Pinpoint the cell where the given text exists, returning its (X, Y) midpoint coordinate. 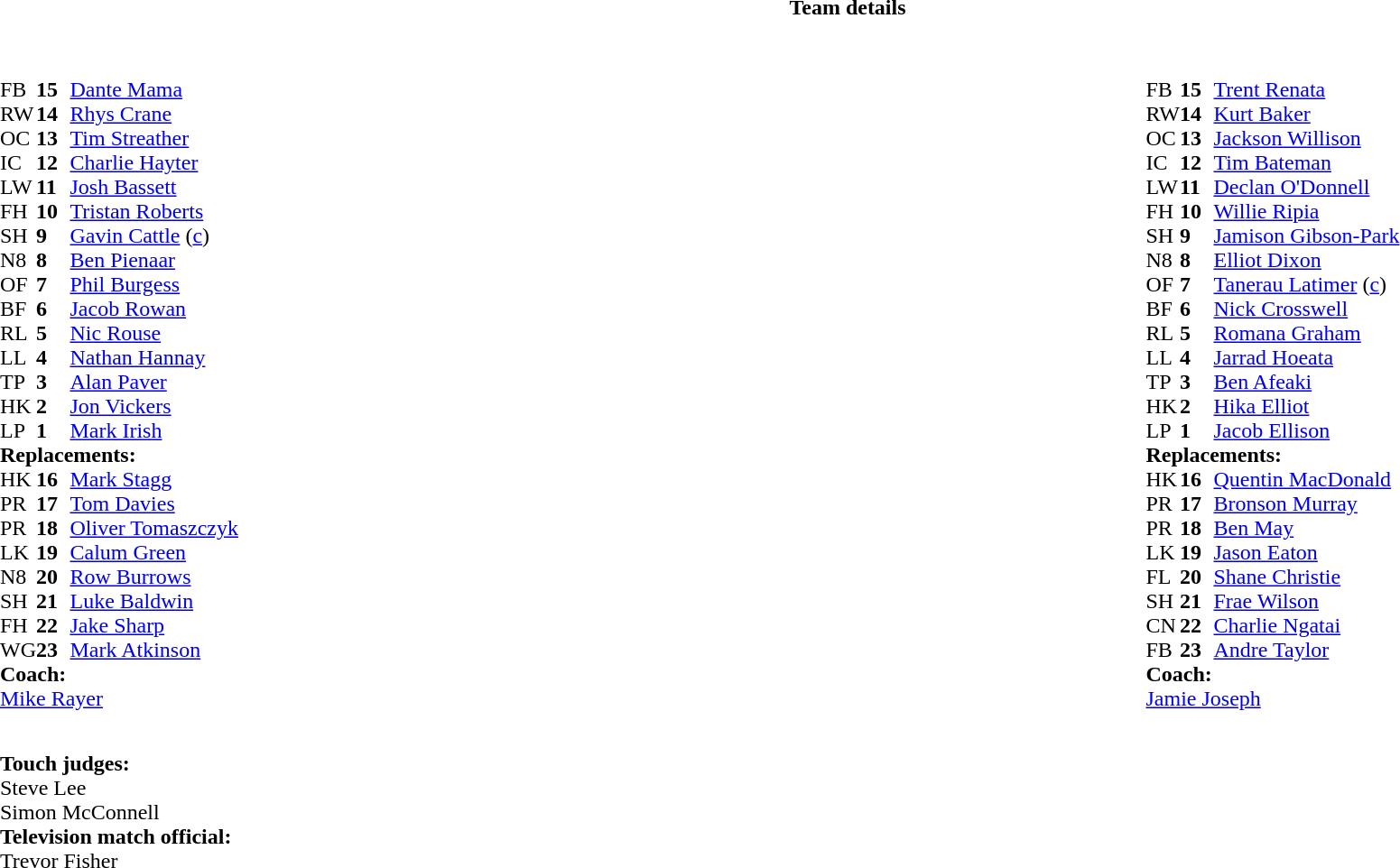
Row Burrows (153, 577)
Tim Streather (153, 139)
Dante Mama (153, 90)
Charlie Hayter (153, 162)
Shane Christie (1306, 577)
Mark Irish (153, 431)
Luke Baldwin (153, 601)
Tristan Roberts (153, 211)
Declan O'Donnell (1306, 188)
Alan Paver (153, 383)
Mike Rayer (119, 698)
Ben Afeaki (1306, 383)
Elliot Dixon (1306, 260)
Andre Taylor (1306, 650)
Jon Vickers (153, 406)
Hika Elliot (1306, 406)
Rhys Crane (153, 114)
Jamison Gibson-Park (1306, 236)
Jason Eaton (1306, 552)
Jamie Joseph (1273, 698)
Frae Wilson (1306, 601)
Tim Bateman (1306, 162)
Jake Sharp (153, 626)
Jacob Rowan (153, 309)
Ben May (1306, 529)
Phil Burgess (153, 285)
FL (1163, 577)
Romana Graham (1306, 334)
Calum Green (153, 552)
WG (18, 650)
Tom Davies (153, 503)
Kurt Baker (1306, 114)
CN (1163, 626)
Nic Rouse (153, 334)
Bronson Murray (1306, 503)
Mark Stagg (153, 480)
Tanerau Latimer (c) (1306, 285)
Jacob Ellison (1306, 431)
Willie Ripia (1306, 211)
Oliver Tomaszczyk (153, 529)
Trent Renata (1306, 90)
Mark Atkinson (153, 650)
Nathan Hannay (153, 357)
Quentin MacDonald (1306, 480)
Ben Pienaar (153, 260)
Jackson Willison (1306, 139)
Nick Crosswell (1306, 309)
Jarrad Hoeata (1306, 357)
Charlie Ngatai (1306, 626)
Gavin Cattle (c) (153, 236)
Josh Bassett (153, 188)
